Determine the (x, y) coordinate at the center of the cell enclosing the given text.  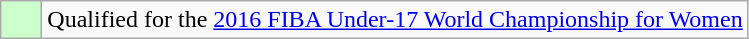
Qualified for the 2016 FIBA Under-17 World Championship for Women (395, 20)
